Output the [x, y] coordinate of the center of the cell containing the given text.  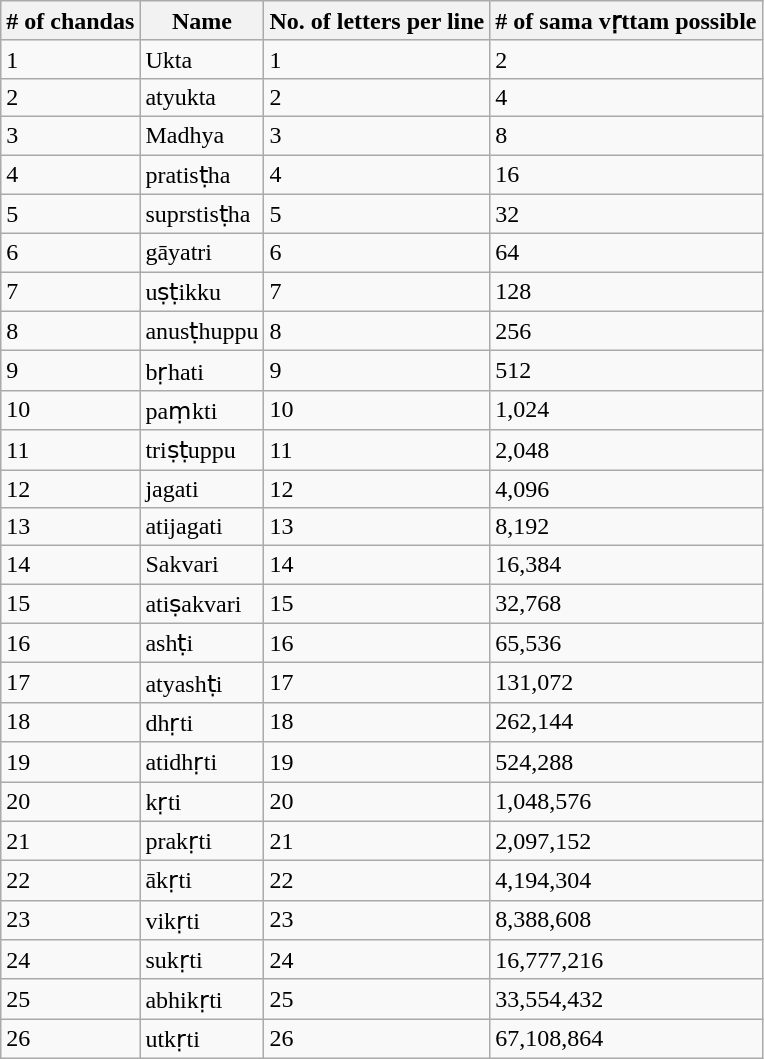
8,388,608 [626, 920]
Madhya [202, 135]
kṛti [202, 802]
ākṛti [202, 881]
atyashṭi [202, 683]
67,108,864 [626, 1039]
vikṛti [202, 920]
32,768 [626, 604]
256 [626, 331]
1,048,576 [626, 802]
# of chandas [70, 21]
No. of letters per line [377, 21]
8,192 [626, 527]
4,194,304 [626, 881]
524,288 [626, 762]
Name [202, 21]
atijagati [202, 527]
utkṛti [202, 1039]
16,777,216 [626, 960]
suprstisṭha [202, 214]
gāyatri [202, 253]
64 [626, 253]
33,554,432 [626, 999]
128 [626, 292]
Ukta [202, 59]
1,024 [626, 410]
paṃkti [202, 410]
atiṣakvari [202, 604]
dhṛti [202, 722]
abhikṛti [202, 999]
Sakvari [202, 565]
131,072 [626, 683]
2,097,152 [626, 841]
prakṛti [202, 841]
2,048 [626, 450]
atyukta [202, 97]
bṛhati [202, 371]
anusṭhuppu [202, 331]
ashṭi [202, 643]
512 [626, 371]
# of sama vṛttam possible [626, 21]
32 [626, 214]
16,384 [626, 565]
triṣṭuppu [202, 450]
262,144 [626, 722]
pratisṭha [202, 174]
atidhṛti [202, 762]
sukṛti [202, 960]
65,536 [626, 643]
jagati [202, 489]
4,096 [626, 489]
uṣṭikku [202, 292]
